Pinpoint the cell where the given text exists, returning its (X, Y) midpoint coordinate. 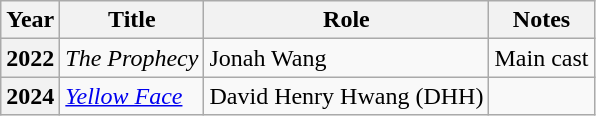
Notes (542, 20)
The Prophecy (132, 58)
Yellow Face (132, 96)
David Henry Hwang (DHH) (346, 96)
Jonah Wang (346, 58)
Year (30, 20)
Main cast (542, 58)
Title (132, 20)
Role (346, 20)
2022 (30, 58)
2024 (30, 96)
